Provide the [X, Y] coordinate of the cell's center where the given text is located.  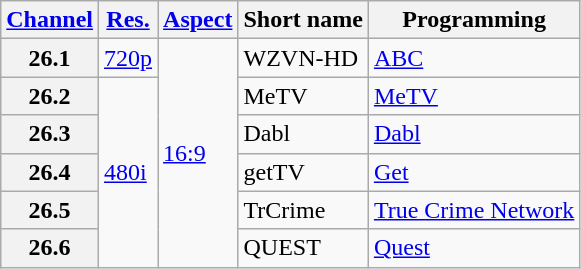
480i [128, 172]
26.5 [50, 210]
Programming [474, 20]
True Crime Network [474, 210]
26.3 [50, 134]
26.1 [50, 58]
QUEST [303, 248]
Aspect [198, 20]
getTV [303, 172]
26.4 [50, 172]
16:9 [198, 153]
720p [128, 58]
Channel [50, 20]
Res. [128, 20]
Short name [303, 20]
WZVN-HD [303, 58]
TrCrime [303, 210]
ABC [474, 58]
Get [474, 172]
Quest [474, 248]
26.2 [50, 96]
26.6 [50, 248]
